Search for the cell housing the specified text and yield its (X, Y) center coordinate. 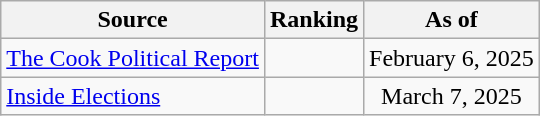
The Cook Political Report (133, 58)
Inside Elections (133, 96)
Source (133, 20)
February 6, 2025 (452, 58)
As of (452, 20)
March 7, 2025 (452, 96)
Ranking (314, 20)
